Determine the (X, Y) coordinate at the center of the cell enclosing the given text.  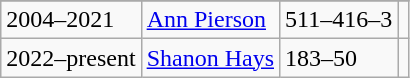
2004–2021 (71, 20)
Ann Pierson (210, 20)
511–416–3 (339, 20)
Shanon Hays (210, 58)
183–50 (339, 58)
2022–present (71, 58)
